Provide the (X, Y) coordinate of the cell's center where the given text is located.  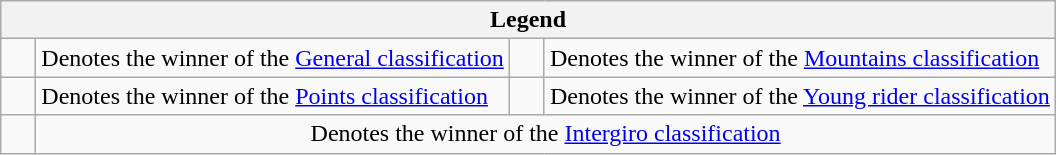
Denotes the winner of the Points classification (273, 96)
Denotes the winner of the General classification (273, 58)
Denotes the winner of the Mountains classification (800, 58)
Denotes the winner of the Intergiro classification (546, 134)
Denotes the winner of the Young rider classification (800, 96)
Legend (528, 20)
